Pinpoint the cell where the given text exists, returning its (x, y) midpoint coordinate. 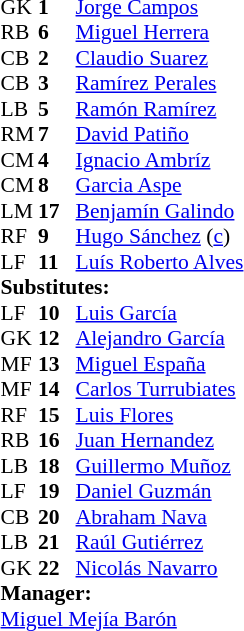
Nicolás Navarro (160, 568)
Ignacio Ambríz (160, 160)
22 (57, 568)
12 (57, 339)
15 (57, 415)
Benjamín Galindo (160, 211)
Alejandro García (160, 339)
Abraham Nava (160, 517)
Ramírez Perales (160, 83)
6 (57, 33)
David Patiño (160, 135)
18 (57, 466)
Garcia Aspe (160, 185)
5 (57, 109)
8 (57, 185)
Miguel Herrera (160, 33)
Claudio Suarez (160, 58)
17 (57, 211)
Miguel España (160, 364)
Luis García (160, 313)
2 (57, 58)
Carlos Turrubiates (160, 389)
Luis Flores (160, 415)
Juan Hernandez (160, 441)
Luís Roberto Alves (160, 262)
RM (20, 135)
20 (57, 517)
LM (20, 211)
3 (57, 83)
13 (57, 364)
Ramón Ramírez (160, 109)
Manager: (122, 593)
Daniel Guzmán (160, 491)
21 (57, 543)
14 (57, 389)
Substitutes: (122, 287)
Raúl Gutiérrez (160, 543)
7 (57, 135)
Guillermo Muñoz (160, 466)
19 (57, 491)
11 (57, 262)
Hugo Sánchez (c) (160, 237)
16 (57, 441)
4 (57, 160)
9 (57, 237)
10 (57, 313)
